Locate the cell with the specified text and output its (X, Y) center coordinate. 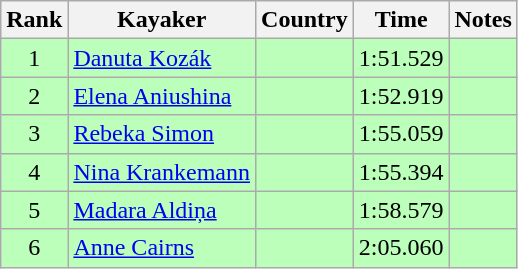
Elena Aniushina (162, 96)
1:55.394 (401, 172)
Danuta Kozák (162, 58)
1 (34, 58)
Notes (483, 20)
Country (305, 20)
1:55.059 (401, 134)
Time (401, 20)
3 (34, 134)
2 (34, 96)
4 (34, 172)
1:51.529 (401, 58)
Kayaker (162, 20)
Nina Krankemann (162, 172)
1:58.579 (401, 210)
Anne Cairns (162, 248)
Rank (34, 20)
Madara Aldiņa (162, 210)
6 (34, 248)
1:52.919 (401, 96)
5 (34, 210)
2:05.060 (401, 248)
Rebeka Simon (162, 134)
